Locate the cell with the specified text and output its (X, Y) center coordinate. 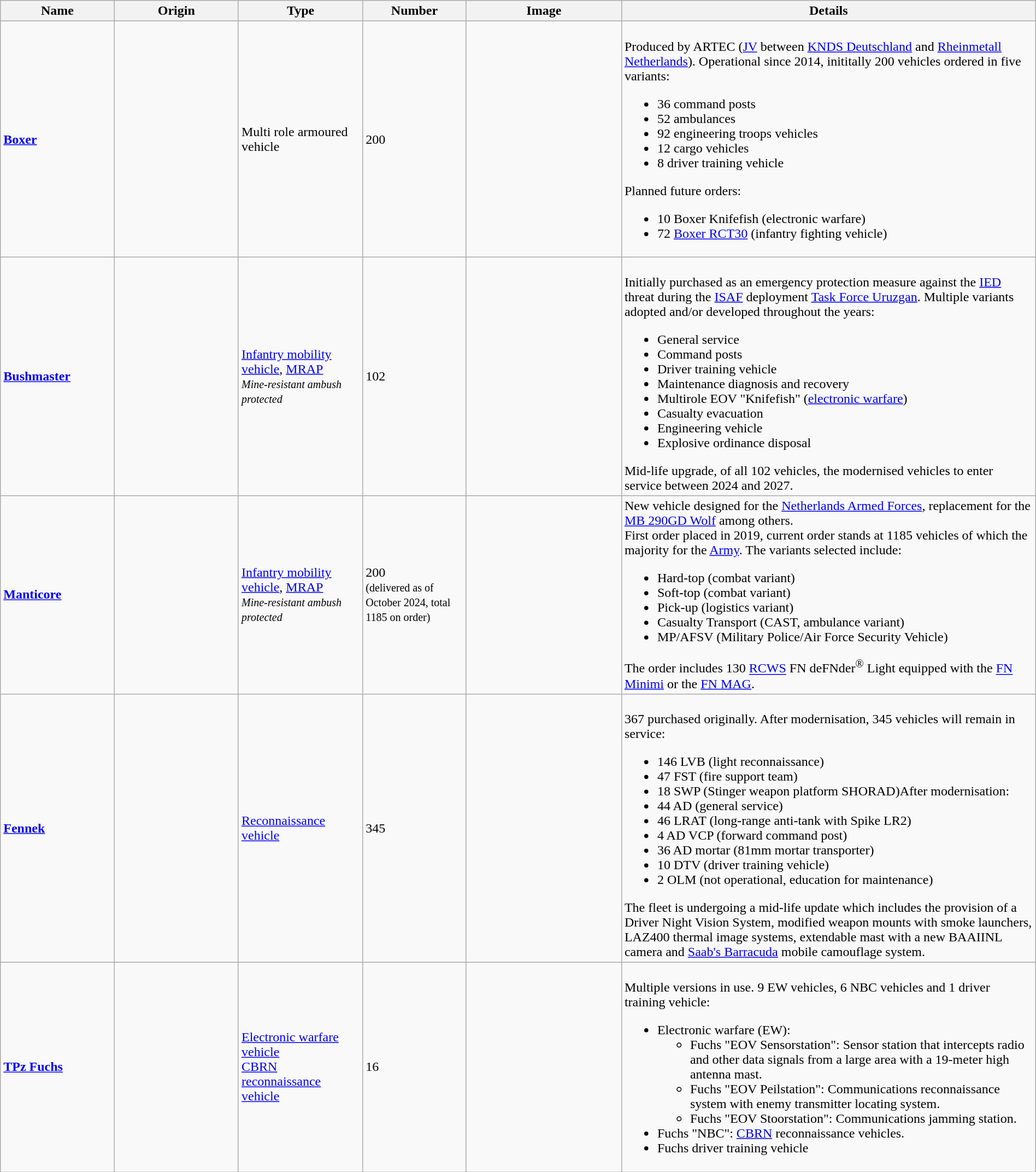
Reconnaissance vehicle (301, 828)
Number (414, 11)
Image (544, 11)
Manticore (57, 595)
102 (414, 376)
16 (414, 1067)
Type (301, 11)
200(delivered as of October 2024, total 1185 on order) (414, 595)
Details (828, 11)
Name (57, 11)
Bushmaster (57, 376)
TPz Fuchs (57, 1067)
Electronic warfare vehicleCBRN reconnaissance vehicle (301, 1067)
Origin (176, 11)
Boxer (57, 139)
345 (414, 828)
Multi role armoured vehicle (301, 139)
Fennek (57, 828)
200 (414, 139)
